Extract the (X, Y) coordinate from the center of the cell holding the provided text.  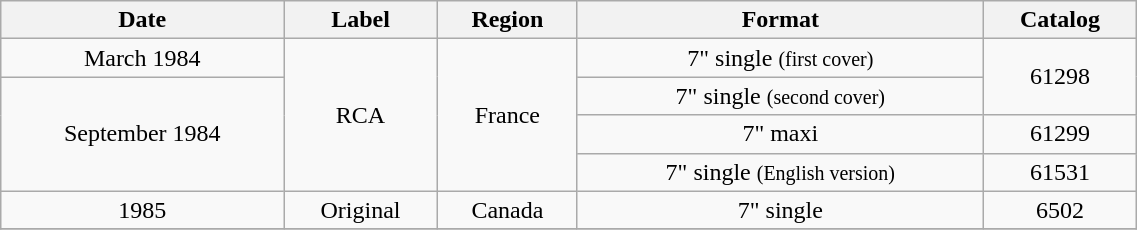
Original (361, 210)
7" single (first cover) (780, 58)
France (507, 115)
1985 (142, 210)
Catalog (1060, 20)
61298 (1060, 77)
Canada (507, 210)
61531 (1060, 172)
Label (361, 20)
RCA (361, 115)
September 1984 (142, 134)
7" single (English version) (780, 172)
March 1984 (142, 58)
Format (780, 20)
Date (142, 20)
6502 (1060, 210)
7" single (780, 210)
61299 (1060, 134)
7" single (second cover) (780, 96)
Region (507, 20)
7" maxi (780, 134)
